Identify which cell holds the provided text, then report its [x, y] central coordinate. 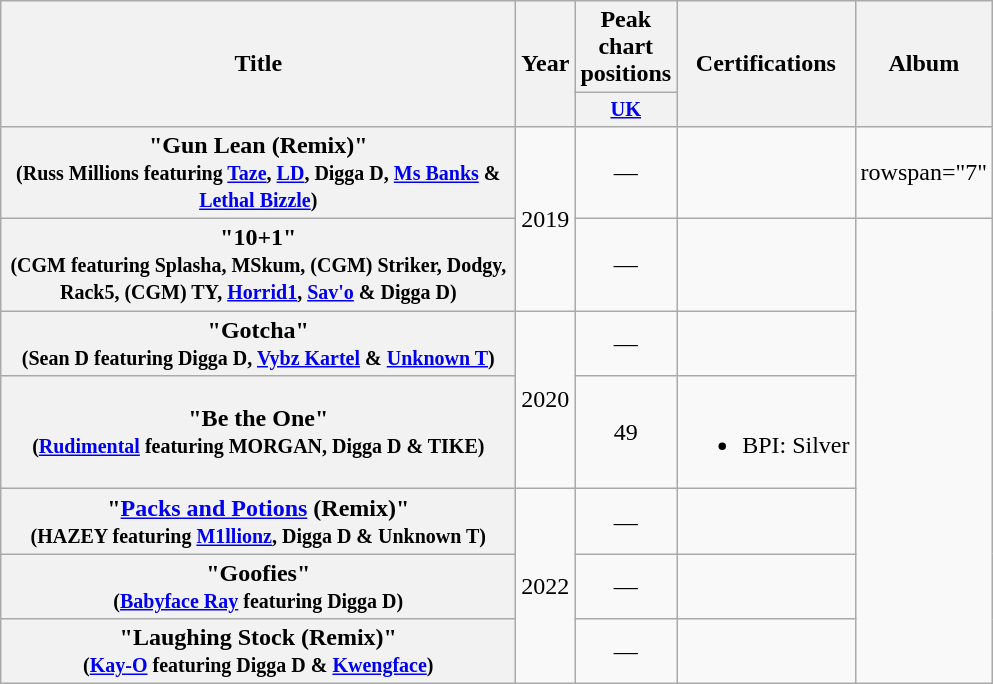
UK [626, 110]
Title [258, 64]
Certifications [766, 64]
"10+1"(CGM featuring Splasha, MSkum, (CGM) Striker, Dodgy, Rack5, (CGM) TY, Horrid1, Sav'o & Digga D) [258, 265]
Year [546, 64]
"Gun Lean (Remix)"(Russ Millions featuring Taze, LD, Digga D, Ms Banks & Lethal Bizzle) [258, 172]
2020 [546, 400]
Album [924, 64]
49 [626, 432]
2019 [546, 218]
2022 [546, 586]
"Be the One"(Rudimental featuring MORGAN, Digga D & TIKE) [258, 432]
Peak chart positions [626, 47]
"Laughing Stock (Remix)"(Kay-O featuring Digga D & Kwengface) [258, 652]
BPI: Silver [766, 432]
"Goofies"(Babyface Ray featuring Digga D) [258, 586]
rowspan="7" [924, 172]
"Gotcha"(Sean D featuring Digga D, Vybz Kartel & Unknown T) [258, 344]
"Packs and Potions (Remix)"(HAZEY featuring M1llionz, Digga D & Unknown T) [258, 522]
